Extract the (x, y) coordinate from the center of the cell holding the provided text.  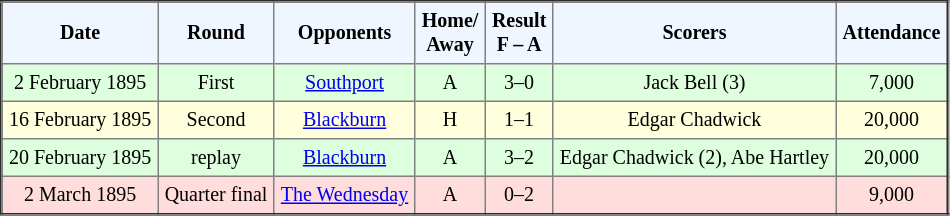
Quarter final (216, 195)
H (450, 120)
3–0 (519, 83)
Round (216, 33)
Jack Bell (3) (694, 83)
First (216, 83)
2 March 1895 (80, 195)
0–2 (519, 195)
Home/Away (450, 33)
Attendance (892, 33)
1–1 (519, 120)
Southport (344, 83)
Edgar Chadwick (2), Abe Hartley (694, 158)
9,000 (892, 195)
16 February 1895 (80, 120)
Scorers (694, 33)
The Wednesday (344, 195)
3–2 (519, 158)
replay (216, 158)
2 February 1895 (80, 83)
20 February 1895 (80, 158)
Date (80, 33)
7,000 (892, 83)
Second (216, 120)
ResultF – A (519, 33)
Opponents (344, 33)
Edgar Chadwick (694, 120)
